Capture the cell that displays the provided text and extract its [X, Y] central coordinate. 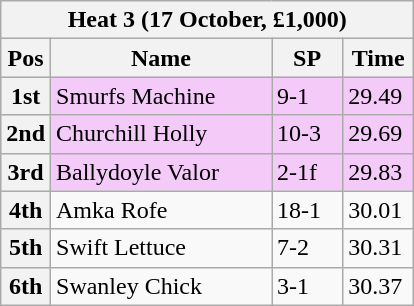
5th [26, 248]
2nd [26, 134]
Churchill Holly [162, 134]
4th [26, 210]
6th [26, 286]
Swanley Chick [162, 286]
10-3 [308, 134]
Pos [26, 58]
29.69 [378, 134]
Ballydoyle Valor [162, 172]
29.49 [378, 96]
29.83 [378, 172]
Name [162, 58]
3rd [26, 172]
Amka Rofe [162, 210]
Smurfs Machine [162, 96]
30.37 [378, 286]
2-1f [308, 172]
Swift Lettuce [162, 248]
18-1 [308, 210]
7-2 [308, 248]
30.01 [378, 210]
SP [308, 58]
9-1 [308, 96]
1st [26, 96]
Heat 3 (17 October, £1,000) [208, 20]
30.31 [378, 248]
Time [378, 58]
3-1 [308, 286]
